Determine the (x, y) coordinate at the center of the cell enclosing the given text.  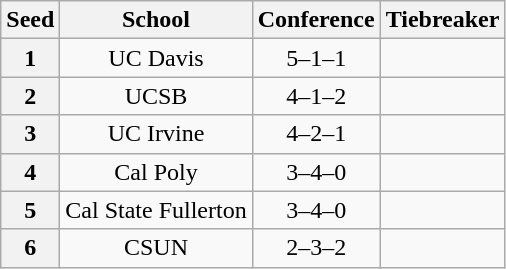
4–2–1 (316, 134)
UCSB (156, 96)
Cal Poly (156, 172)
2 (30, 96)
Seed (30, 20)
School (156, 20)
2–3–2 (316, 248)
UC Davis (156, 58)
3 (30, 134)
Cal State Fullerton (156, 210)
6 (30, 248)
4–1–2 (316, 96)
CSUN (156, 248)
5 (30, 210)
UC Irvine (156, 134)
4 (30, 172)
5–1–1 (316, 58)
Conference (316, 20)
1 (30, 58)
Tiebreaker (442, 20)
